Search for the cell housing the specified text and yield its [x, y] center coordinate. 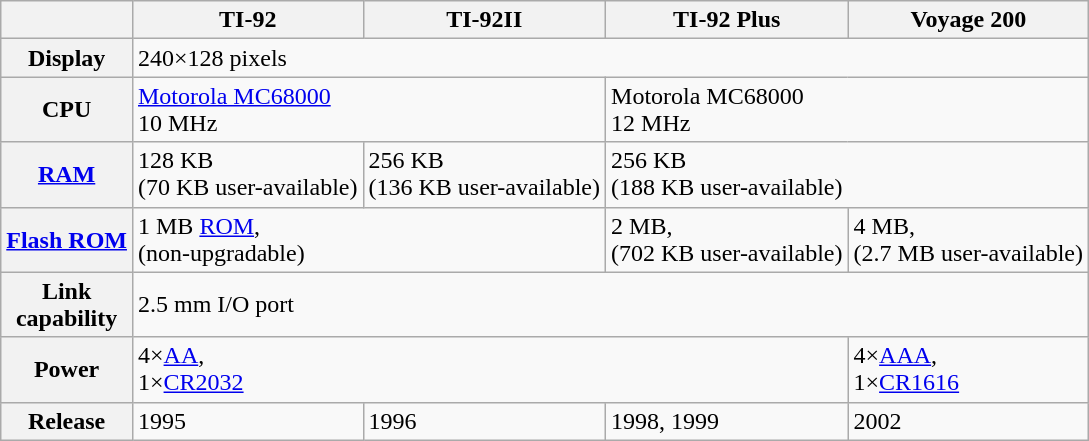
Flash ROM [67, 240]
Motorola MC6800012 MHz [848, 110]
256 KB(136 KB user-available) [484, 174]
1995 [248, 421]
TI-92II [484, 20]
Power [67, 370]
1 MB ROM,(non-upgradable) [368, 240]
128 KB(70 KB user-available) [248, 174]
Display [67, 58]
Linkcapability [67, 304]
RAM [67, 174]
Voyage 200 [968, 20]
CPU [67, 110]
256 KB(188 KB user-available) [848, 174]
4×AAA,1×CR1616 [968, 370]
2.5 mm I/O port [610, 304]
240×128 pixels [610, 58]
1998, 1999 [728, 421]
2 MB,(702 KB user-available) [728, 240]
Release [67, 421]
1996 [484, 421]
2002 [968, 421]
4×AA,1×CR2032 [490, 370]
Motorola MC6800010 MHz [368, 110]
4 MB,(2.7 MB user-available) [968, 240]
TI-92 [248, 20]
TI-92 Plus [728, 20]
